For the text-containing cell, return its midpoint in (x, y) coordinate format. 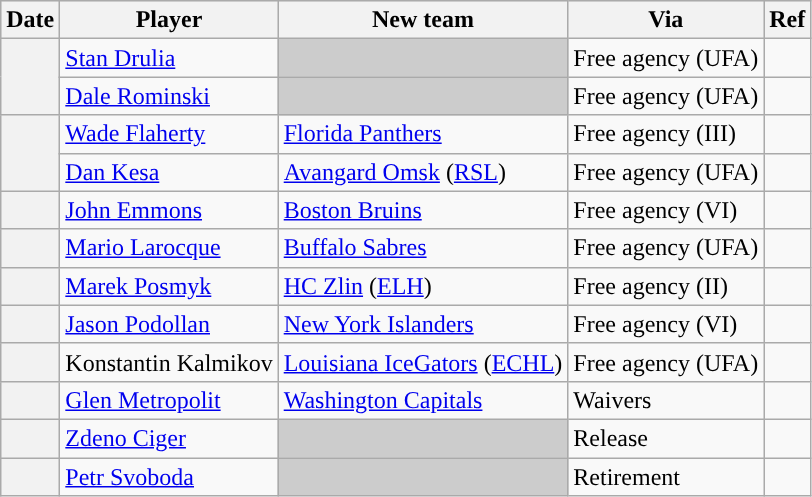
Dan Kesa (169, 172)
New York Islanders (423, 324)
Mario Larocque (169, 248)
Petr Svoboda (169, 477)
Stan Drulia (169, 58)
Jason Podollan (169, 324)
Florida Panthers (423, 134)
John Emmons (169, 210)
Zdeno Ciger (169, 438)
Louisiana IceGators (ECHL) (423, 362)
Player (169, 20)
Ref (788, 20)
Konstantin Kalmikov (169, 362)
Retirement (666, 477)
Avangard Omsk (RSL) (423, 172)
Waivers (666, 400)
Free agency (III) (666, 134)
Wade Flaherty (169, 134)
Boston Bruins (423, 210)
Date (30, 20)
Release (666, 438)
Free agency (II) (666, 286)
Glen Metropolit (169, 400)
New team (423, 20)
Dale Rominski (169, 96)
Via (666, 20)
HC Zlin (ELH) (423, 286)
Washington Capitals (423, 400)
Marek Posmyk (169, 286)
Buffalo Sabres (423, 248)
